From the cell containing the given text, extract its center point as [x, y] coordinate. 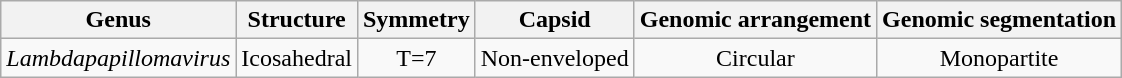
Monopartite [1000, 58]
Genus [118, 20]
Icosahedral [297, 58]
Genomic arrangement [755, 20]
Capsid [554, 20]
Circular [755, 58]
Lambdapapillomavirus [118, 58]
Structure [297, 20]
Non-enveloped [554, 58]
T=7 [416, 58]
Genomic segmentation [1000, 20]
Symmetry [416, 20]
